Capture the cell that displays the provided text and extract its [X, Y] central coordinate. 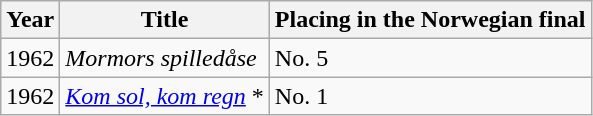
No. 1 [430, 96]
Placing in the Norwegian final [430, 20]
Year [30, 20]
Title [165, 20]
Kom sol, kom regn * [165, 96]
No. 5 [430, 58]
Mormors spilledåse [165, 58]
